Output the (x, y) coordinate of the center of the cell containing the given text.  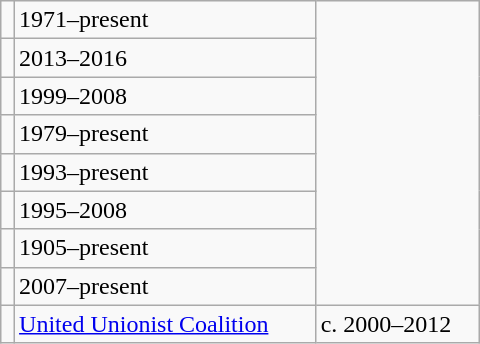
1999–2008 (165, 96)
1993–present (165, 172)
1971–present (165, 20)
1979–present (165, 134)
2013–2016 (165, 58)
1905–present (165, 248)
United Unionist Coalition (165, 324)
1995–2008 (165, 210)
c. 2000–2012 (397, 324)
2007–present (165, 286)
